Return (x, y) of the center of cell containing provided text 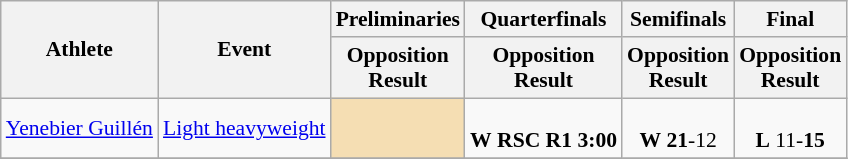
W 21-12 (678, 128)
Semifinals (678, 19)
Athlete (80, 50)
Event (244, 50)
Light heavyweight (244, 128)
L 11-15 (790, 128)
W RSC R1 3:00 (544, 128)
Quarterfinals (544, 19)
Final (790, 19)
Yenebier Guillén (80, 128)
Preliminaries (398, 19)
